Locate the cell with the specified text and output its [X, Y] center coordinate. 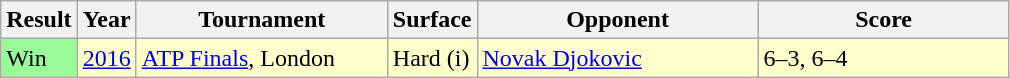
Score [884, 20]
2016 [106, 58]
Novak Djokovic [618, 58]
Surface [432, 20]
ATP Finals, London [262, 58]
Opponent [618, 20]
Hard (i) [432, 58]
Year [106, 20]
6–3, 6–4 [884, 58]
Win [39, 58]
Tournament [262, 20]
Result [39, 20]
